Determine the [X, Y] coordinate at the center of the cell enclosing the given text.  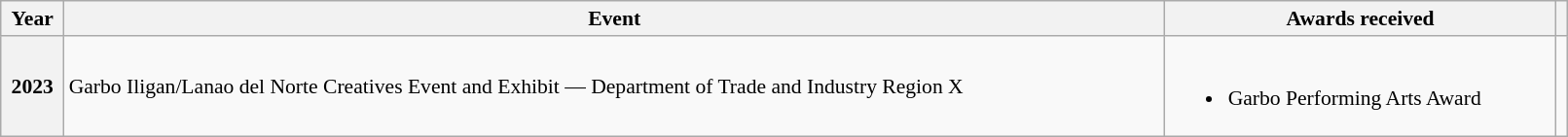
2023 [33, 86]
Awards received [1361, 18]
Garbo Iligan/Lanao del Norte Creatives Event and Exhibit — Department of Trade and Industry Region X [615, 86]
Event [615, 18]
Year [33, 18]
Garbo Performing Arts Award [1361, 86]
